For the text-containing cell, return its midpoint in [X, Y] coordinate format. 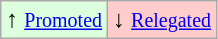
↑ Promoted [54, 20]
↓ Relegated [162, 20]
